For the text-containing cell, return its midpoint in (X, Y) coordinate format. 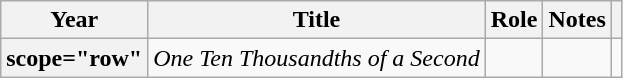
One Ten Thousandths of a Second (317, 58)
Year (74, 20)
scope="row" (74, 58)
Role (514, 20)
Title (317, 20)
Notes (577, 20)
